From the cell containing the given text, extract its center point as [x, y] coordinate. 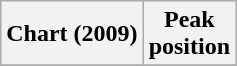
Chart (2009) [72, 34]
Peakposition [189, 34]
